From the cell containing the given text, extract its center point as [X, Y] coordinate. 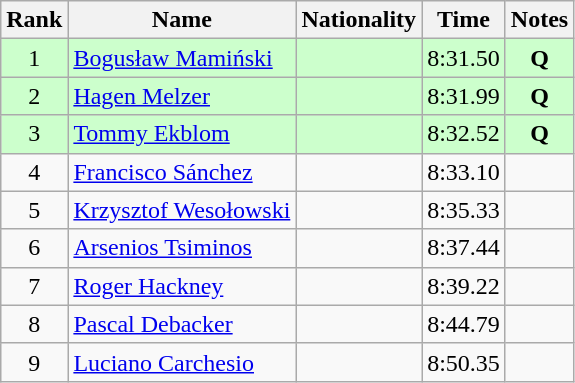
7 [34, 286]
Pascal Debacker [182, 324]
6 [34, 248]
8:35.33 [464, 210]
8:37.44 [464, 248]
8:44.79 [464, 324]
Roger Hackney [182, 286]
Nationality [359, 20]
8 [34, 324]
Hagen Melzer [182, 96]
Tommy Ekblom [182, 134]
Francisco Sánchez [182, 172]
1 [34, 58]
Luciano Carchesio [182, 362]
Arsenios Tsiminos [182, 248]
2 [34, 96]
8:31.99 [464, 96]
4 [34, 172]
8:31.50 [464, 58]
5 [34, 210]
Time [464, 20]
9 [34, 362]
8:50.35 [464, 362]
3 [34, 134]
8:32.52 [464, 134]
Name [182, 20]
Notes [539, 20]
Bogusław Mamiński [182, 58]
8:33.10 [464, 172]
Rank [34, 20]
8:39.22 [464, 286]
Krzysztof Wesołowski [182, 210]
